Locate the cell with the specified text and output its (x, y) center coordinate. 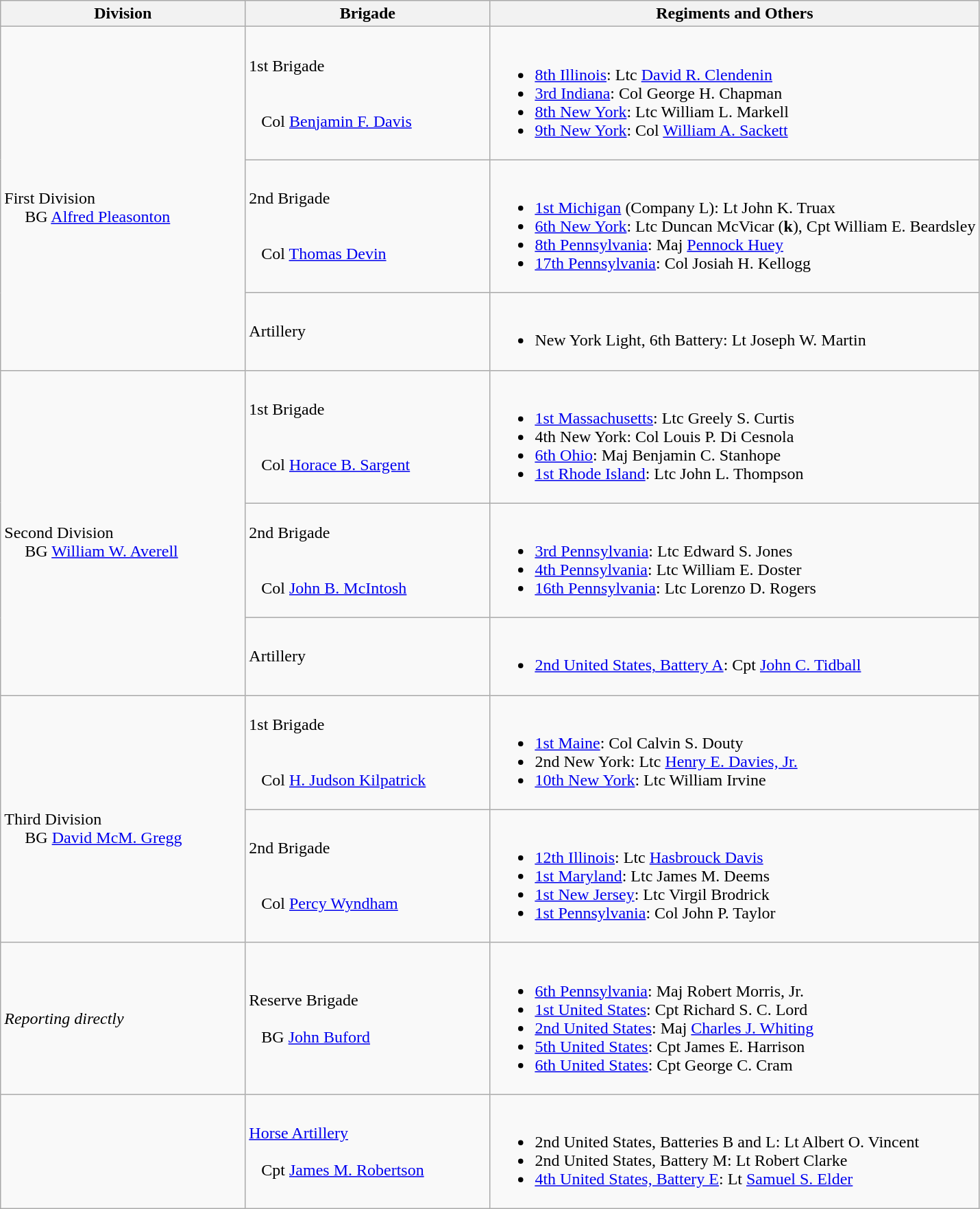
Second Division BG William W. Averell (123, 533)
New York Light, 6th Battery: Lt Joseph W. Martin (735, 332)
2nd Brigade Col John B. McIntosh (367, 561)
Reporting directly (123, 1018)
2nd United States, Battery A: Cpt John C. Tidball (735, 657)
1st Brigade Col Benjamin F. Davis (367, 93)
8th Illinois: Ltc David R. Clendenin3rd Indiana: Col George H. Chapman8th New York: Ltc William L. Markell9th New York: Col William A. Sackett (735, 93)
Division (123, 14)
Horse Artillery Cpt James M. Robertson (367, 1151)
12th Illinois: Ltc Hasbrouck Davis1st Maryland: Ltc James M. Deems1st New Jersey: Ltc Virgil Brodrick1st Pennsylvania: Col John P. Taylor (735, 876)
1st Brigade Col Horace B. Sargent (367, 437)
Brigade (367, 14)
3rd Pennsylvania: Ltc Edward S. Jones4th Pennsylvania: Ltc William E. Doster16th Pennsylvania: Ltc Lorenzo D. Rogers (735, 561)
1st Brigade Col H. Judson Kilpatrick (367, 753)
Regiments and Others (735, 14)
1st Maine: Col Calvin S. Douty2nd New York: Ltc Henry E. Davies, Jr.10th New York: Ltc William Irvine (735, 753)
2nd Brigade Col Thomas Devin (367, 226)
Third Division BG David McM. Gregg (123, 818)
First Division BG Alfred Pleasonton (123, 199)
Reserve Brigade BG John Buford (367, 1018)
1st Massachusetts: Ltc Greely S. Curtis4th New York: Col Louis P. Di Cesnola6th Ohio: Maj Benjamin C. Stanhope1st Rhode Island: Ltc John L. Thompson (735, 437)
2nd Brigade Col Percy Wyndham (367, 876)
